Detect which cell encompasses the target text, then output its (X, Y) center coordinate. 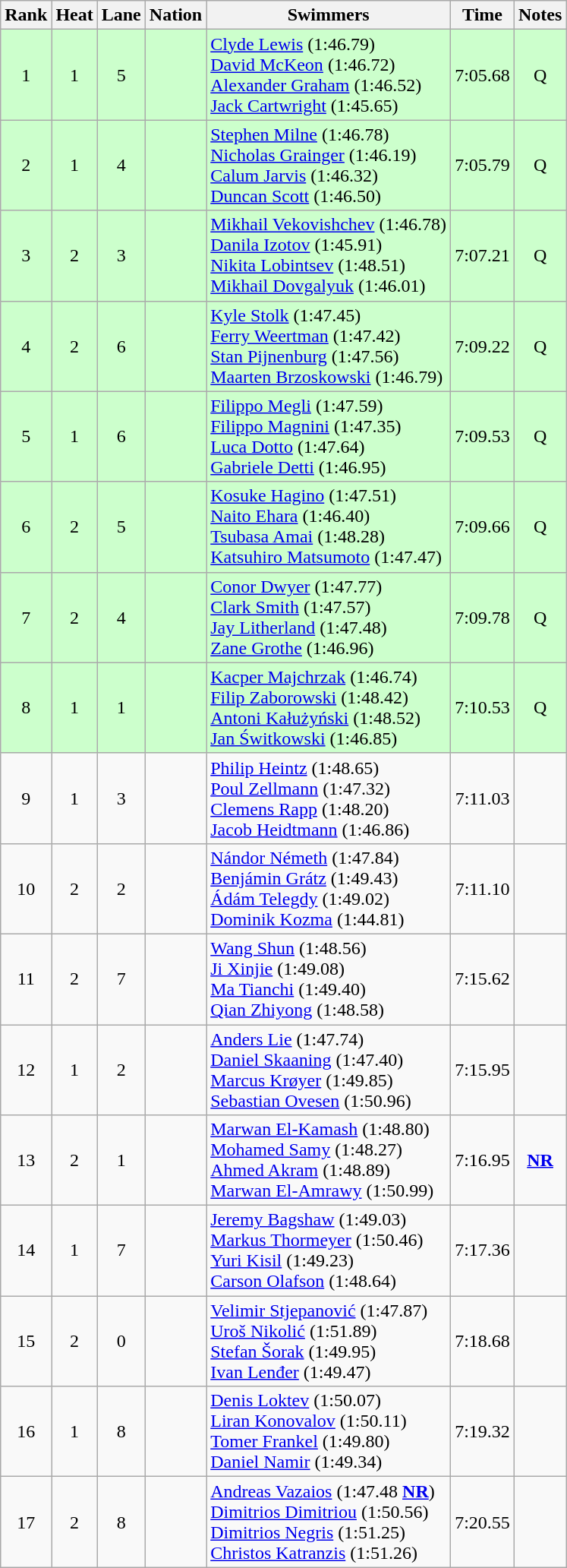
7:07.21 (483, 255)
Lane (121, 15)
Heat (74, 15)
15 (26, 1342)
7:09.53 (483, 436)
7:05.79 (483, 166)
13 (26, 1161)
Kacper Majchrzak (1:46.74)Filip Zaborowski (1:48.42)Antoni Kałużyński (1:48.52)Jan Świtkowski (1:46.85) (329, 708)
Clyde Lewis (1:46.79)David McKeon (1:46.72)Alexander Graham (1:46.52)Jack Cartwright (1:45.65) (329, 74)
17 (26, 1522)
7:19.32 (483, 1431)
Swimmers (329, 15)
Conor Dwyer (1:47.77)Clark Smith (1:47.57)Jay Litherland (1:47.48)Zane Grothe (1:46.96) (329, 617)
Kyle Stolk (1:47.45)Ferry Weertman (1:47.42)Stan Pijnenburg (1:47.56)Maarten Brzoskowski (1:46.79) (329, 346)
Mikhail Vekovishchev (1:46.78)Danila Izotov (1:45.91)Nikita Lobintsev (1:48.51)Mikhail Dovgalyuk (1:46.01) (329, 255)
Philip Heintz (1:48.65)Poul Zellmann (1:47.32)Clemens Rapp (1:48.20)Jacob Heidtmann (1:46.86) (329, 798)
14 (26, 1250)
7:09.22 (483, 346)
11 (26, 978)
Nation (175, 15)
NR (540, 1161)
Andreas Vazaios (1:47.48 NR)Dimitrios Dimitriou (1:50.56)Dimitrios Negris (1:51.25)Christos Katranzis (1:51.26) (329, 1522)
Rank (26, 15)
Notes (540, 15)
Marwan El-Kamash (1:48.80)Mohamed Samy (1:48.27)Ahmed Akram (1:48.89)Marwan El-Amrawy (1:50.99) (329, 1161)
7:09.78 (483, 617)
Jeremy Bagshaw (1:49.03)Markus Thormeyer (1:50.46)Yuri Kisil (1:49.23)Carson Olafson (1:48.64) (329, 1250)
7:11.03 (483, 798)
Velimir Stjepanović (1:47.87)Uroš Nikolić (1:51.89)Stefan Šorak (1:49.95)Ivan Lenđer (1:49.47) (329, 1342)
10 (26, 889)
Kosuke Hagino (1:47.51)Naito Ehara (1:46.40)Tsubasa Amai (1:48.28)Katsuhiro Matsumoto (1:47.47) (329, 527)
Filippo Megli (1:47.59)Filippo Magnini (1:47.35)Luca Dotto (1:47.64)Gabriele Detti (1:46.95) (329, 436)
7:10.53 (483, 708)
Denis Loktev (1:50.07)Liran Konovalov (1:50.11)Tomer Frankel (1:49.80)Daniel Namir (1:49.34) (329, 1431)
16 (26, 1431)
Nándor Németh (1:47.84)Benjámin Grátz (1:49.43)Ádám Telegdy (1:49.02)Dominik Kozma (1:44.81) (329, 889)
Wang Shun (1:48.56)Ji Xinjie (1:49.08)Ma Tianchi (1:49.40)Qian Zhiyong (1:48.58) (329, 978)
7:20.55 (483, 1522)
9 (26, 798)
Time (483, 15)
7:11.10 (483, 889)
7:18.68 (483, 1342)
7:16.95 (483, 1161)
7:15.95 (483, 1070)
Stephen Milne (1:46.78)Nicholas Grainger (1:46.19)Calum Jarvis (1:46.32)Duncan Scott (1:46.50) (329, 166)
12 (26, 1070)
7:05.68 (483, 74)
Anders Lie (1:47.74)Daniel Skaaning (1:47.40)Marcus Krøyer (1:49.85)Sebastian Ovesen (1:50.96) (329, 1070)
7:17.36 (483, 1250)
7:09.66 (483, 527)
7:15.62 (483, 978)
0 (121, 1342)
